Pinpoint the cell where the given text exists, returning its (x, y) midpoint coordinate. 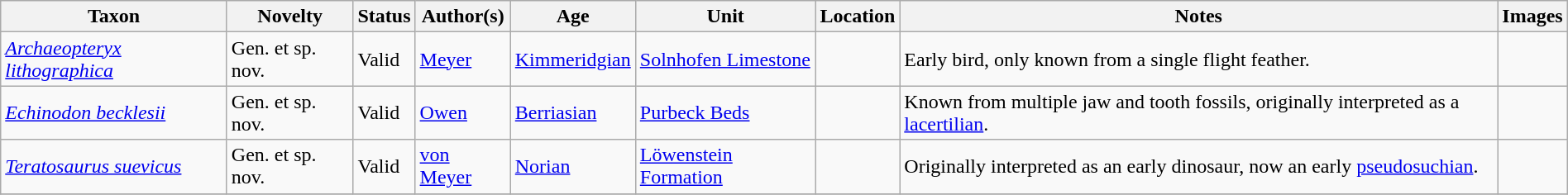
Teratosaurus suevicus (114, 167)
Originally interpreted as an early dinosaur, now an early pseudosuchian. (1199, 167)
Known from multiple jaw and tooth fossils, originally interpreted as a lacertilian. (1199, 112)
Löwenstein Formation (725, 167)
Norian (572, 167)
Owen (463, 112)
Author(s) (463, 17)
Novelty (289, 17)
Purbeck Beds (725, 112)
Status (384, 17)
Berriasian (572, 112)
Images (1532, 17)
Meyer (463, 59)
Solnhofen Limestone (725, 59)
Age (572, 17)
Taxon (114, 17)
von Meyer (463, 167)
Notes (1199, 17)
Location (858, 17)
Kimmeridgian (572, 59)
Unit (725, 17)
Archaeopteryx lithographica (114, 59)
Early bird, only known from a single flight feather. (1199, 59)
Echinodon becklesii (114, 112)
